Capture the cell that displays the provided text and extract its (x, y) central coordinate. 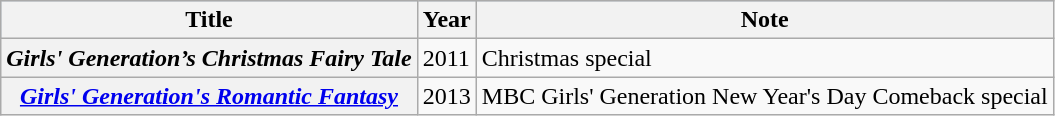
Note (764, 20)
Christmas special (764, 58)
Title (209, 20)
2013 (446, 96)
2011 (446, 58)
Girls' Generation's Romantic Fantasy (209, 96)
MBC Girls' Generation New Year's Day Comeback special (764, 96)
Girls' Generation’s Christmas Fairy Tale (209, 58)
Year (446, 20)
